Pinpoint the cell where the given text exists, returning its (X, Y) midpoint coordinate. 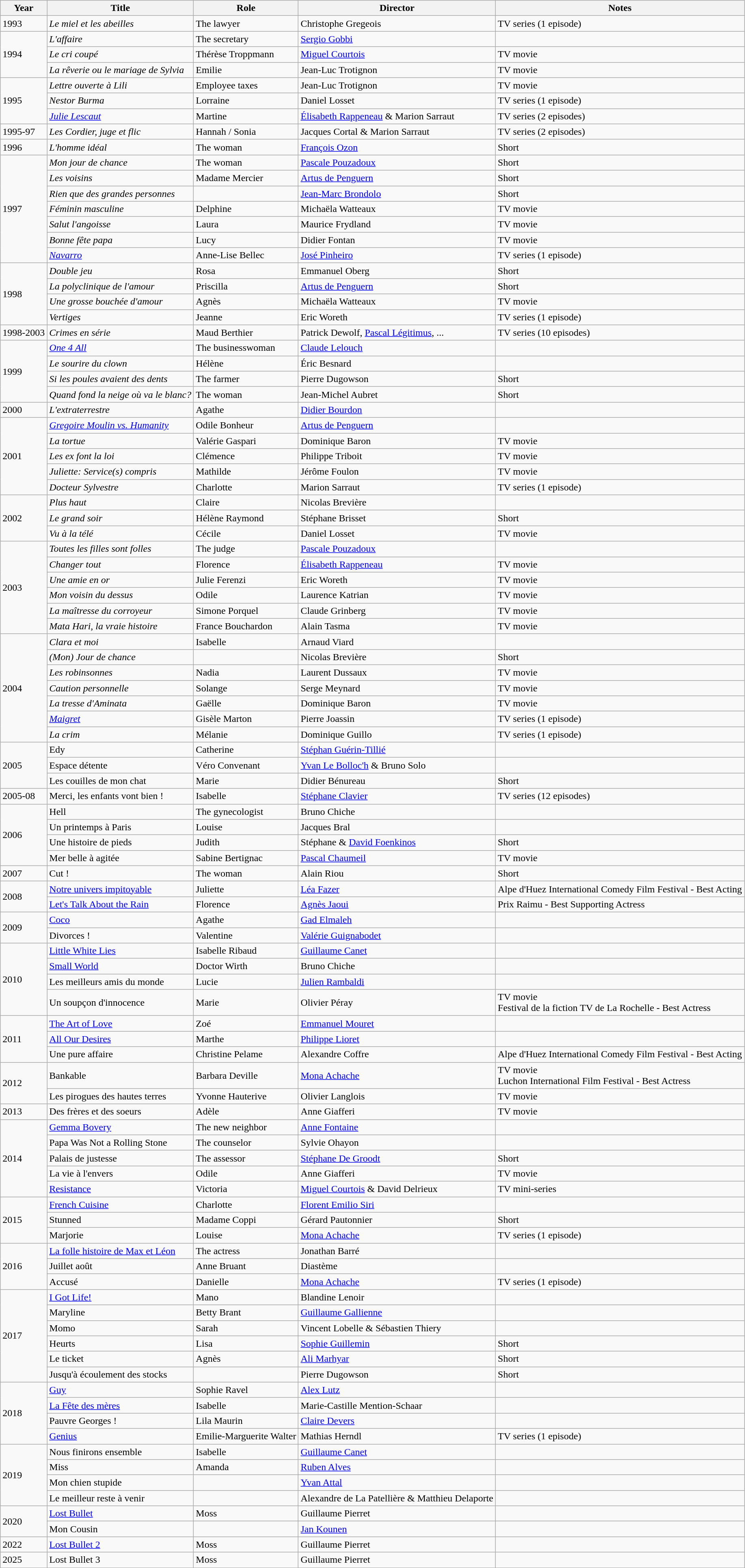
Miguel Courtois & David Delrieux (397, 1189)
Élisabeth Rappeneau (397, 564)
Rien que des grandes personnes (120, 194)
Alain Tasma (397, 626)
Jérôme Foulon (397, 472)
2006 (24, 835)
Vu à la télé (120, 533)
2000 (24, 410)
Le cri coupé (120, 54)
Lucie (246, 982)
Alex Lutz (397, 1390)
TV series (10 episodes) (620, 333)
2010 (24, 979)
The new neighbor (246, 1127)
Thérèse Troppmann (246, 54)
Gérard Pautonnier (397, 1220)
Mathias Herndl (397, 1436)
Odile Bonheur (246, 425)
TV series (12 episodes) (620, 796)
Crimes en série (120, 333)
Serge Meynard (397, 688)
Jeanne (246, 317)
Mon jour de chance (120, 162)
Madame Coppi (246, 1220)
Victoria (246, 1189)
Merci, les enfants vont bien ! (120, 796)
2002 (24, 518)
Agnès Jaoui (397, 904)
Miguel Courtois (397, 54)
1996 (24, 147)
Stéphane & David Foenkinos (397, 842)
La maîtresse du corroyeur (120, 611)
Des frères et des soeurs (120, 1112)
Betty Brant (246, 1313)
The Art of Love (120, 1024)
Alexandre de La Patellière & Matthieu Delaporte (397, 1498)
Amanda (246, 1467)
La tresse d'Aminata (120, 704)
Accusé (120, 1282)
2017 (24, 1336)
Lost Bullet 2 (120, 1544)
1998-2003 (24, 333)
Un printemps à Paris (120, 827)
Patrick Dewolf, Pascal Légitimus, ... (397, 333)
Lost Bullet (120, 1514)
TV movieFestival de la fiction TV de La Rochelle - Best Actress (620, 1003)
Docteur Sylvestre (120, 487)
1995-97 (24, 132)
Christine Pelame (246, 1054)
Bonne fête papa (120, 240)
2009 (24, 927)
Emmanuel Mouret (397, 1024)
Stéphane Clavier (397, 796)
Bankable (120, 1075)
Small World (120, 966)
José Pinheiro (397, 255)
Ruben Alves (397, 1467)
Toutes les filles sont folles (120, 549)
Sylvie Ohayon (397, 1143)
Changer tout (120, 564)
Resistance (120, 1189)
Gad Elmaleh (397, 920)
Emmanuel Oberg (397, 271)
Hell (120, 812)
Valérie Guignabodet (397, 935)
Éric Besnard (397, 363)
Notes (620, 8)
Le miel et les abeilles (120, 24)
Espace détente (120, 765)
Coco (120, 920)
2012 (24, 1083)
The judge (246, 549)
Adèle (246, 1112)
Nous finirons ensemble (120, 1451)
2025 (24, 1560)
Jusqu'à écoulement des stocks (120, 1374)
Yvan Attal (397, 1483)
Le meilleur reste à venir (120, 1498)
Philippe Lioret (397, 1039)
L'homme idéal (120, 147)
Une histoire de pieds (120, 842)
François Ozon (397, 147)
Didier Bourdon (397, 410)
All Our Desires (120, 1039)
2013 (24, 1112)
Stéphan Guérin-Tillié (397, 750)
Mon voisin du dessus (120, 595)
Employee taxes (246, 85)
Claire Devers (397, 1421)
Nadia (246, 672)
2022 (24, 1544)
Une pure affaire (120, 1054)
Maurice Frydland (397, 225)
Laurence Katrian (397, 595)
Olivier Péray (397, 1003)
La rêverie ou le mariage de Sylvia (120, 70)
Mon chien stupide (120, 1483)
L'affaire (120, 39)
1997 (24, 209)
Martine (246, 116)
Didier Fontan (397, 240)
Priscilla (246, 286)
Emilie-Marguerite Walter (246, 1436)
Plus haut (120, 503)
Le ticket (120, 1359)
Simone Porquel (246, 611)
The gynecologist (246, 812)
1993 (24, 24)
Claude Lelouch (397, 348)
One 4 All (120, 348)
Lorraine (246, 101)
Mano (246, 1297)
Jean-Marc Brondolo (397, 194)
Navarro (120, 255)
Olivier Langlois (397, 1096)
Les Cordier, juge et flic (120, 132)
La Fête des mères (120, 1405)
La folle histoire de Max et Léon (120, 1251)
Solange (246, 688)
Clara et moi (120, 641)
Stéphane Brisset (397, 518)
Claude Grinberg (397, 611)
Lost Bullet 3 (120, 1560)
Jacques Cortal & Marion Sarraut (397, 132)
Les ex font la loi (120, 456)
Delphine (246, 209)
Blandine Lenoir (397, 1297)
(Mon) Jour de chance (120, 657)
Nestor Burma (120, 101)
Ali Marhyar (397, 1359)
Les voisins (120, 178)
The assessor (246, 1158)
TV movieLuchon International Film Festival - Best Actress (620, 1075)
Let's Talk About the Rain (120, 904)
Double jeu (120, 271)
Élisabeth Rappeneau & Marion Sarraut (397, 116)
Yvonne Hauterive (246, 1096)
2003 (24, 587)
Gemma Bovery (120, 1127)
Barbara Deville (246, 1075)
1999 (24, 371)
Anne-Lise Bellec (246, 255)
Sophie Guillemin (397, 1343)
Zoé (246, 1024)
Title (120, 8)
Léa Fazer (397, 889)
Si les poules avaient des dents (120, 379)
Papa Was Not a Rolling Stone (120, 1143)
French Cuisine (120, 1205)
Maryline (120, 1313)
Madame Mercier (246, 178)
The secretary (246, 39)
2008 (24, 896)
Jonathan Barré (397, 1251)
Dominique Guillo (397, 734)
Véro Convenant (246, 765)
Caution personnelle (120, 688)
Pauvre Georges ! (120, 1421)
Valentine (246, 935)
Judith (246, 842)
Pascal Chaumeil (397, 858)
Les meilleurs amis du monde (120, 982)
Notre univers impitoyable (120, 889)
Didier Bénureau (397, 781)
Les pirogues des hautes terres (120, 1096)
Director (397, 8)
The businesswoman (246, 348)
Les couilles de mon chat (120, 781)
Philippe Triboit (397, 456)
Alexandre Coffre (397, 1054)
Emilie (246, 70)
Stunned (120, 1220)
Jacques Bral (397, 827)
Little White Lies (120, 951)
Salut l'angoisse (120, 225)
1998 (24, 294)
Christophe Gregeois (397, 24)
2019 (24, 1475)
Hélène (246, 363)
Les robinsonnes (120, 672)
Isabelle Ribaud (246, 951)
Marjorie (120, 1235)
La crim (120, 734)
2001 (24, 456)
Marion Sarraut (397, 487)
Julie Ferenzi (246, 580)
Florent Emilio Siri (397, 1205)
Heurts (120, 1343)
Year (24, 8)
2007 (24, 873)
La vie à l'envers (120, 1173)
Sergio Gobbi (397, 39)
Doctor Wirth (246, 966)
The farmer (246, 379)
La polyclinique de l'amour (120, 286)
Anne Bruant (246, 1266)
Diastème (397, 1266)
Guillaume Gallienne (397, 1313)
Le grand soir (120, 518)
Yvan Le Bolloc'h & Bruno Solo (397, 765)
Momo (120, 1328)
Laura (246, 225)
Edy (120, 750)
2005-08 (24, 796)
I Got Life! (120, 1297)
Hannah / Sonia (246, 132)
Un soupçon d'innocence (120, 1003)
Danielle (246, 1282)
Lucy (246, 240)
Jan Kounen (397, 1529)
Role (246, 8)
Une amie en or (120, 580)
Mathilde (246, 472)
Maigret (120, 719)
Maud Berthier (246, 333)
Mélanie (246, 734)
Stéphane De Groodt (397, 1158)
Divorces ! (120, 935)
Julien Rambaldi (397, 982)
Le sourire du clown (120, 363)
Mata Hari, la vraie histoire (120, 626)
Miss (120, 1467)
Laurent Dussaux (397, 672)
Gregoire Moulin vs. Humanity (120, 425)
Sarah (246, 1328)
TV mini-series (620, 1189)
2014 (24, 1158)
Vincent Lobelle & Sébastien Thiery (397, 1328)
Anne Fontaine (397, 1127)
Lettre ouverte à Lili (120, 85)
Clémence (246, 456)
Arnaud Viard (397, 641)
Cécile (246, 533)
Guy (120, 1390)
2005 (24, 765)
Sophie Ravel (246, 1390)
The counselor (246, 1143)
The lawyer (246, 24)
Gaëlle (246, 704)
Vertiges (120, 317)
L'extraterrestre (120, 410)
Catherine (246, 750)
Lila Maurin (246, 1421)
The actress (246, 1251)
Marie-Castille Mention-Schaar (397, 1405)
Mon Cousin (120, 1529)
France Bouchardon (246, 626)
1994 (24, 54)
Quand fond la neige où va le blanc? (120, 394)
2004 (24, 688)
Lisa (246, 1343)
2016 (24, 1266)
Juliette: Service(s) compris (120, 472)
Claire (246, 503)
Alain Riou (397, 873)
Féminin masculine (120, 209)
2018 (24, 1413)
Julie Lescaut (120, 116)
2011 (24, 1039)
Marthe (246, 1039)
Prix Raimu - Best Supporting Actress (620, 904)
Genius (120, 1436)
Pierre Joassin (397, 719)
Juliette (246, 889)
Jean-Michel Aubret (397, 394)
Cut ! (120, 873)
Hélène Raymond (246, 518)
Gisèle Marton (246, 719)
1995 (24, 101)
Valérie Gaspari (246, 441)
La tortue (120, 441)
Sabine Bertignac (246, 858)
2020 (24, 1521)
Juillet août (120, 1266)
Palais de justesse (120, 1158)
2015 (24, 1220)
Une grosse bouchée d'amour (120, 302)
Mer belle à agitée (120, 858)
Rosa (246, 271)
